Scan for the cell matching the given text and deliver its [X, Y] coordinate at center. 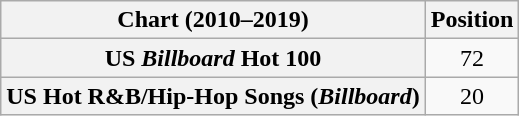
US Billboard Hot 100 [213, 58]
US Hot R&B/Hip-Hop Songs (Billboard) [213, 96]
Position [472, 20]
72 [472, 58]
20 [472, 96]
Chart (2010–2019) [213, 20]
